Search for the cell housing the specified text and yield its [x, y] center coordinate. 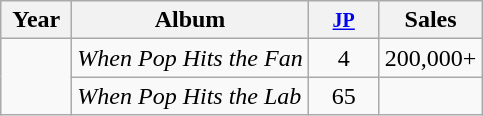
JP [344, 20]
Album [190, 20]
When Pop Hits the Lab [190, 96]
65 [344, 96]
Year [36, 20]
4 [344, 58]
Sales [430, 20]
200,000+ [430, 58]
When Pop Hits the Fan [190, 58]
